Find where the given text appears and provide that cell's center as [X, Y] coordinate. 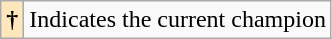
Indicates the current champion [178, 20]
† [12, 20]
